For the text-containing cell, return its midpoint in (x, y) coordinate format. 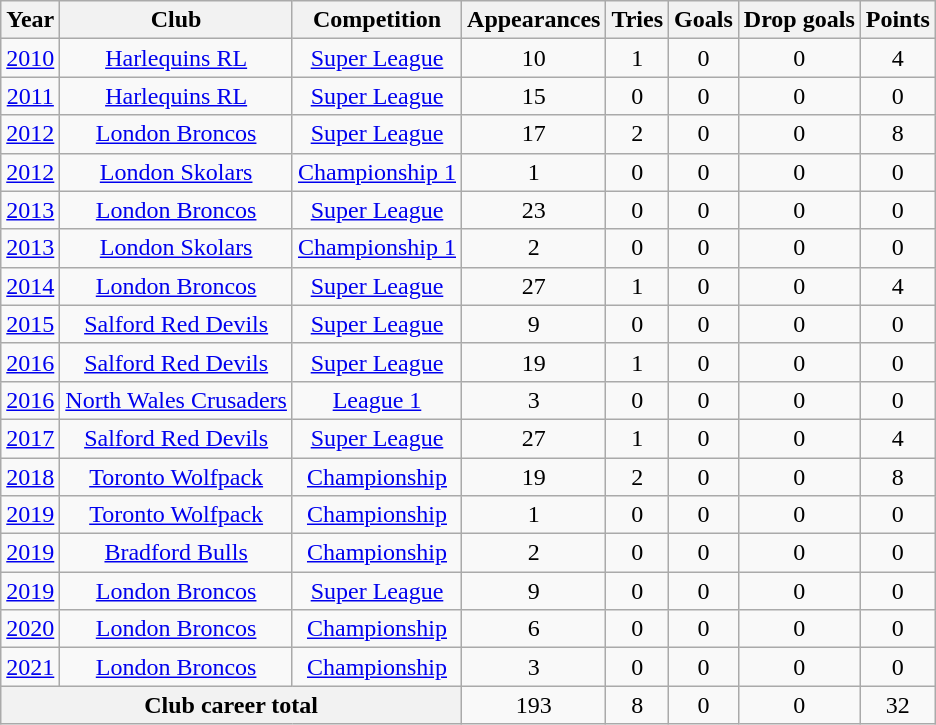
Bradford Bulls (176, 553)
2018 (30, 477)
Goals (704, 20)
10 (534, 58)
Points (898, 20)
Drop goals (799, 20)
2015 (30, 324)
2017 (30, 438)
Year (30, 20)
193 (534, 705)
Appearances (534, 20)
Club (176, 20)
2020 (30, 629)
23 (534, 210)
Competition (376, 20)
2010 (30, 58)
2021 (30, 667)
2011 (30, 96)
2014 (30, 286)
League 1 (376, 400)
Tries (638, 20)
17 (534, 134)
Club career total (232, 705)
6 (534, 629)
15 (534, 96)
32 (898, 705)
North Wales Crusaders (176, 400)
